Extract the (X, Y) coordinate from the center of the cell holding the provided text.  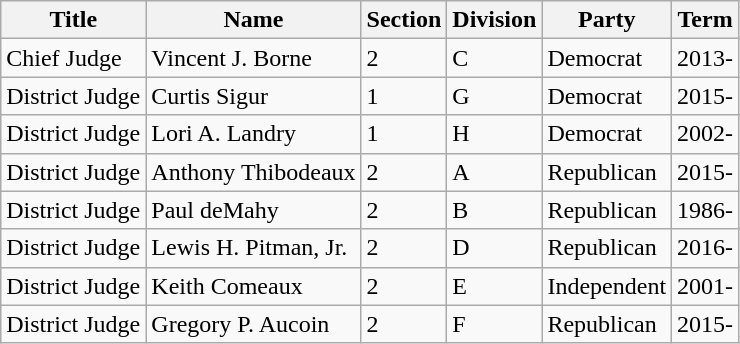
A (494, 172)
Independent (607, 286)
D (494, 248)
2016- (706, 248)
1986- (706, 210)
Chief Judge (74, 58)
C (494, 58)
2013- (706, 58)
Gregory P. Aucoin (254, 324)
Paul deMahy (254, 210)
2001- (706, 286)
Title (74, 20)
Curtis Sigur (254, 96)
Vincent J. Borne (254, 58)
Keith Comeaux (254, 286)
F (494, 324)
H (494, 134)
Name (254, 20)
G (494, 96)
Lori A. Landry (254, 134)
Term (706, 20)
Section (404, 20)
B (494, 210)
Anthony Thibodeaux (254, 172)
Lewis H. Pitman, Jr. (254, 248)
E (494, 286)
Division (494, 20)
2002- (706, 134)
Party (607, 20)
